Search for the cell housing the specified text and yield its [x, y] center coordinate. 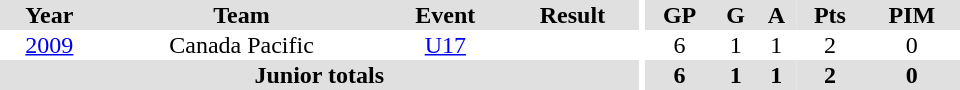
Junior totals [320, 75]
Canada Pacific [242, 45]
Event [445, 15]
PIM [912, 15]
2009 [50, 45]
Year [50, 15]
U17 [445, 45]
Result [572, 15]
G [736, 15]
A [776, 15]
GP [679, 15]
Team [242, 15]
Pts [830, 15]
